Locate the cell with the specified text and output its (x, y) center coordinate. 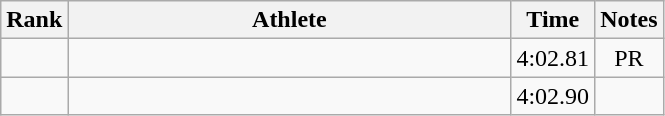
Time (553, 20)
Rank (34, 20)
4:02.90 (553, 96)
4:02.81 (553, 58)
Athlete (290, 20)
Notes (629, 20)
PR (629, 58)
